Pinpoint the cell where the given text exists, returning its (X, Y) midpoint coordinate. 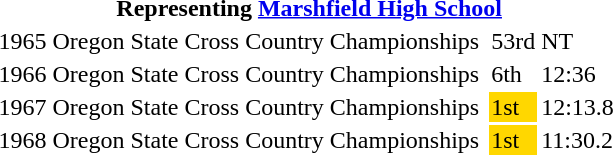
6th (514, 74)
53rd (514, 41)
